Find where the given text appears and provide that cell's center as (X, Y) coordinate. 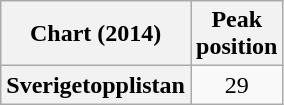
29 (236, 85)
Sverigetopplistan (96, 85)
Peakposition (236, 34)
Chart (2014) (96, 34)
